Find where the given text appears and provide that cell's center as (X, Y) coordinate. 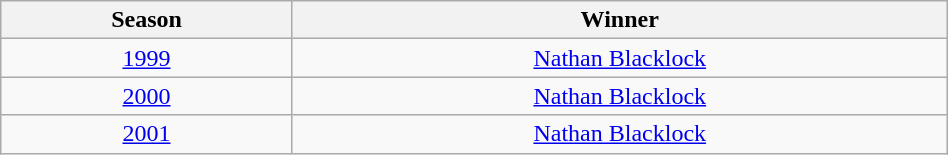
2001 (146, 134)
Winner (620, 20)
2000 (146, 96)
Season (146, 20)
1999 (146, 58)
